Identify which cell holds the provided text, then report its (x, y) central coordinate. 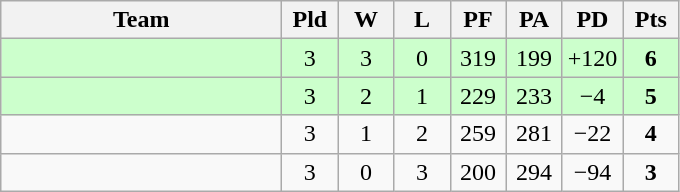
259 (478, 134)
199 (534, 58)
Pts (651, 20)
PD (592, 20)
294 (534, 172)
Team (142, 20)
−4 (592, 96)
5 (651, 96)
Pld (310, 20)
PF (478, 20)
W (366, 20)
−22 (592, 134)
233 (534, 96)
6 (651, 58)
4 (651, 134)
200 (478, 172)
−94 (592, 172)
PA (534, 20)
229 (478, 96)
319 (478, 58)
281 (534, 134)
+120 (592, 58)
L (422, 20)
